Determine the (X, Y) coordinate at the center of the cell enclosing the given text.  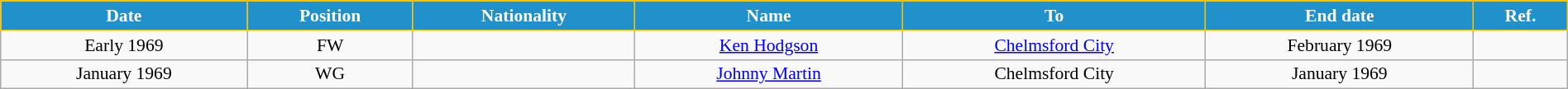
Johnny Martin (769, 74)
February 1969 (1340, 45)
Ken Hodgson (769, 45)
Name (769, 16)
FW (330, 45)
Date (124, 16)
Ref. (1521, 16)
Position (330, 16)
WG (330, 74)
To (1054, 16)
Nationality (523, 16)
End date (1340, 16)
Early 1969 (124, 45)
